Determine the (X, Y) coordinate at the center of the cell enclosing the given text.  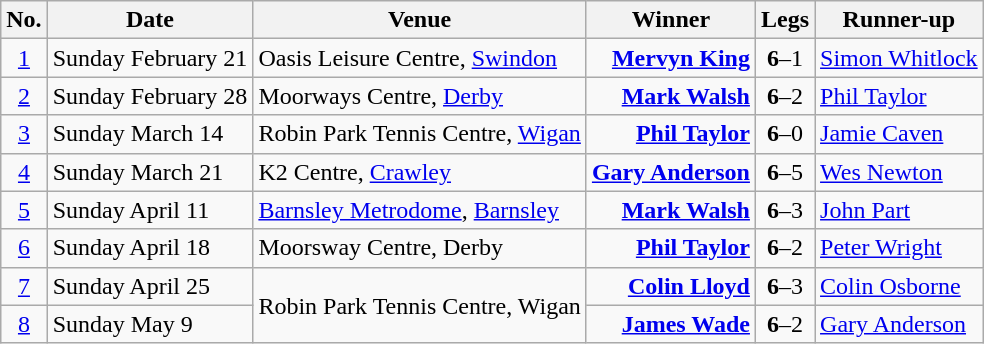
Sunday March 14 (150, 134)
Winner (670, 20)
Wes Newton (900, 172)
Date (150, 20)
Sunday April 11 (150, 210)
5 (24, 210)
Sunday May 9 (150, 324)
James Wade (670, 324)
Moorways Centre, Derby (420, 96)
6–5 (784, 172)
Peter Wright (900, 248)
Runner-up (900, 20)
6–1 (784, 58)
Oasis Leisure Centre, Swindon (420, 58)
3 (24, 134)
7 (24, 286)
Sunday April 18 (150, 248)
8 (24, 324)
Legs (784, 20)
Colin Lloyd (670, 286)
No. (24, 20)
Barnsley Metrodome, Barnsley (420, 210)
6–0 (784, 134)
Simon Whitlock (900, 58)
K2 Centre, Crawley (420, 172)
1 (24, 58)
John Part (900, 210)
Sunday April 25 (150, 286)
Jamie Caven (900, 134)
Colin Osborne (900, 286)
Mervyn King (670, 58)
4 (24, 172)
Sunday February 21 (150, 58)
2 (24, 96)
Sunday March 21 (150, 172)
Moorsway Centre, Derby (420, 248)
Sunday February 28 (150, 96)
Venue (420, 20)
6 (24, 248)
